Capture the cell that displays the provided text and extract its (x, y) central coordinate. 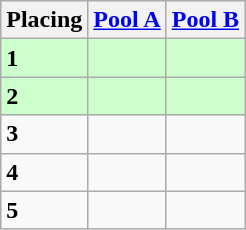
Pool B (205, 20)
Placing (44, 20)
2 (44, 96)
Pool A (127, 20)
3 (44, 134)
1 (44, 58)
4 (44, 172)
5 (44, 210)
